Detect which cell encompasses the target text, then output its (X, Y) center coordinate. 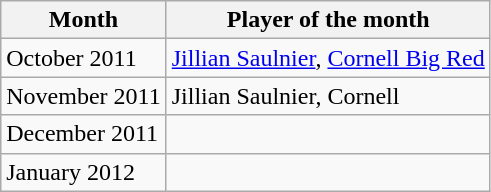
January 2012 (84, 172)
November 2011 (84, 96)
Month (84, 20)
Player of the month (328, 20)
October 2011 (84, 58)
December 2011 (84, 134)
Jillian Saulnier, Cornell Big Red (328, 58)
Jillian Saulnier, Cornell (328, 96)
